Identify which cell holds the provided text, then report its [x, y] central coordinate. 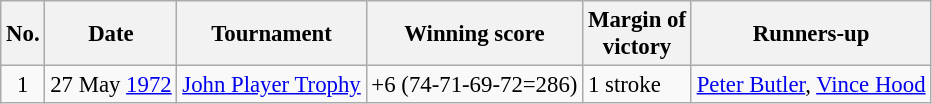
Tournament [272, 34]
27 May 1972 [111, 85]
No. [23, 34]
Peter Butler, Vince Hood [810, 85]
1 stroke [638, 85]
+6 (74-71-69-72=286) [474, 85]
1 [23, 85]
John Player Trophy [272, 85]
Margin ofvictory [638, 34]
Winning score [474, 34]
Date [111, 34]
Runners-up [810, 34]
